Scan for the cell matching the given text and deliver its [x, y] coordinate at center. 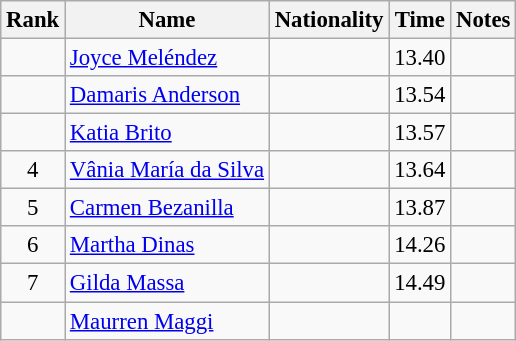
13.40 [420, 58]
6 [33, 245]
5 [33, 208]
Time [420, 20]
Notes [484, 20]
Name [168, 20]
Maurren Maggi [168, 321]
7 [33, 283]
14.26 [420, 245]
13.57 [420, 133]
13.54 [420, 95]
Vânia María da Silva [168, 170]
Nationality [328, 20]
Rank [33, 20]
14.49 [420, 283]
13.64 [420, 170]
Katia Brito [168, 133]
Carmen Bezanilla [168, 208]
Damaris Anderson [168, 95]
4 [33, 170]
Gilda Massa [168, 283]
Joyce Meléndez [168, 58]
Martha Dinas [168, 245]
13.87 [420, 208]
